Determine the (x, y) coordinate at the center of the cell enclosing the given text.  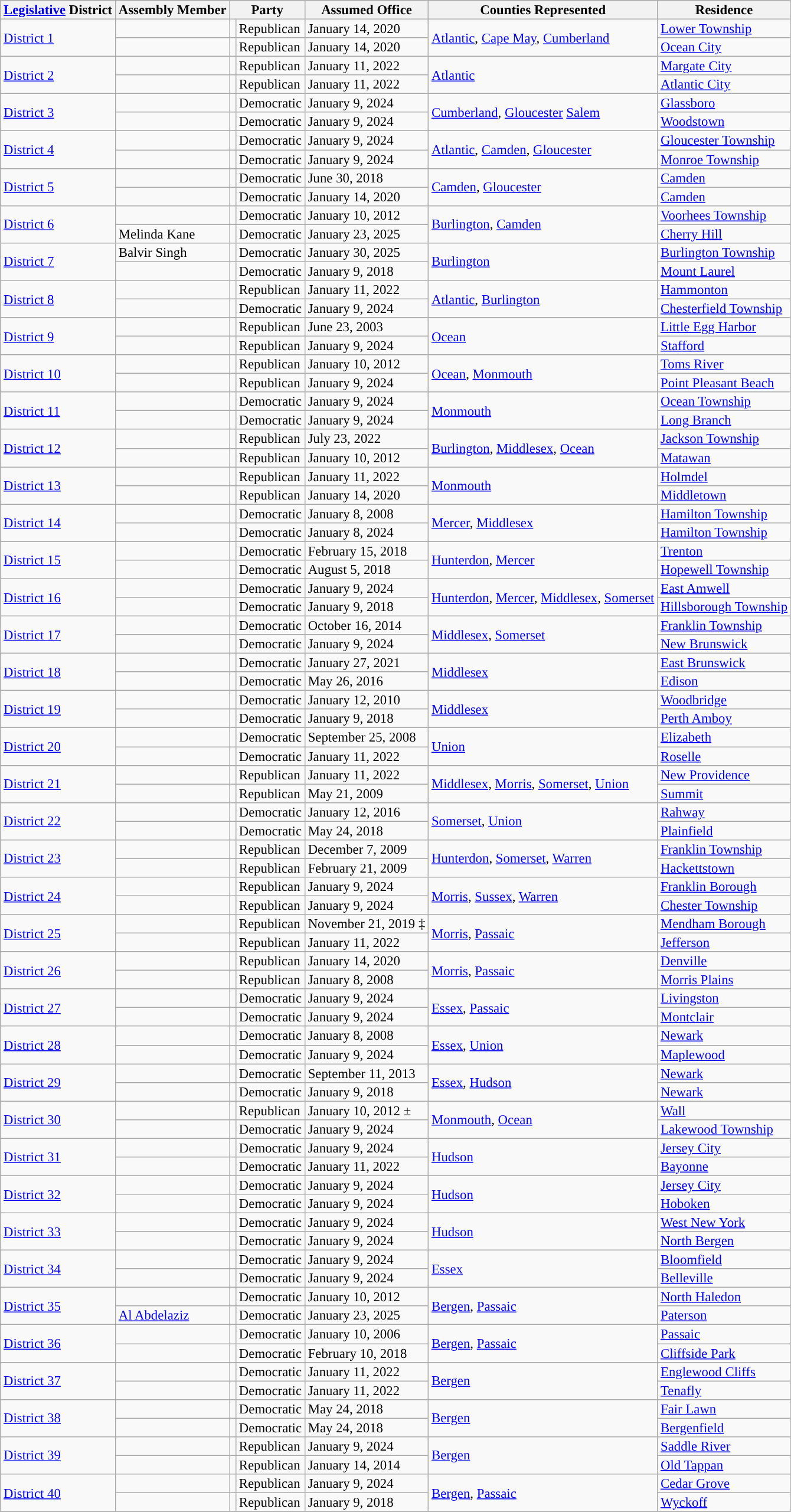
Gloucester Township (724, 141)
Residence (724, 10)
January 27, 2021 (366, 663)
District 24 (58, 896)
West New York (724, 1223)
District 22 (58, 821)
District 20 (58, 746)
October 16, 2014 (366, 626)
Wall (724, 1111)
Woodstown (724, 122)
District 25 (58, 933)
Atlantic City (724, 84)
Tenafly (724, 1390)
Somerset, Union (543, 821)
District 32 (58, 1194)
Belleville (724, 1278)
Hunterdon, Somerset, Warren (543, 858)
Essex, Passaic (543, 1007)
Melinda Kane (172, 234)
District 26 (58, 971)
District 36 (58, 1344)
Edison (724, 681)
Middlesex, Somerset (543, 635)
Legislative District (58, 10)
Franklin Borough (724, 887)
Mount Laurel (724, 271)
District 15 (58, 560)
Woodbridge (724, 700)
Voorhees Township (724, 215)
Lower Township (724, 29)
District 9 (58, 337)
Hunterdon, Mercer, Middlesex, Somerset (543, 597)
January 8, 2024 (366, 533)
District 13 (58, 485)
Perth Amboy (724, 719)
District 8 (58, 299)
May 26, 2016 (366, 681)
Jackson Township (724, 439)
Hoboken (724, 1204)
Bayonne (724, 1167)
Cumberland, Gloucester Salem (543, 112)
Maplewood (724, 1054)
September 11, 2013 (366, 1073)
Balvir Singh (172, 253)
District 28 (58, 1045)
District 10 (58, 373)
June 23, 2003 (366, 327)
Little Egg Harbor (724, 327)
Morris, Sussex, Warren (543, 896)
District 18 (58, 672)
Matawan (724, 458)
East Amwell (724, 588)
District 33 (58, 1232)
January 12, 2016 (366, 812)
Bergenfield (724, 1428)
January 14, 2014 (366, 1465)
District 40 (58, 1493)
District 29 (58, 1083)
District 2 (58, 76)
February 15, 2018 (366, 551)
Mercer, Middlesex (543, 523)
July 23, 2022 (366, 439)
District 39 (58, 1456)
Middletown (724, 495)
Essex, Hudson (543, 1083)
Cherry Hill (724, 234)
Montclair (724, 1017)
Elizabeth (724, 737)
Monroe Township (724, 159)
Al Abdelaziz (172, 1315)
Ocean (543, 337)
Ocean, Monmouth (543, 373)
Glassboro (724, 103)
Atlantic, Camden, Gloucester (543, 150)
January 10, 2006 (366, 1334)
District 11 (58, 411)
Passaic (724, 1334)
Chester Township (724, 905)
Old Tappan (724, 1465)
District 5 (58, 187)
District 37 (58, 1380)
Ocean City (724, 47)
District 17 (58, 635)
District 3 (58, 112)
East Brunswick (724, 663)
Essex, Union (543, 1045)
February 21, 2009 (366, 868)
Hackettstown (724, 868)
Holmdel (724, 476)
District 30 (58, 1119)
Atlantic, Burlington (543, 299)
June 30, 2018 (366, 178)
Bloomfield (724, 1260)
May 21, 2009 (366, 793)
District 38 (58, 1418)
Hopewell Township (724, 570)
District 21 (58, 784)
Assembly Member (172, 10)
Ocean Township (724, 401)
Denville (724, 961)
Hunterdon, Mercer (543, 560)
Essex (543, 1269)
Burlington, Middlesex, Ocean (543, 449)
September 25, 2008 (366, 737)
Jefferson (724, 943)
Lakewood Township (724, 1129)
Counties Represented (543, 10)
Livingston (724, 998)
Chesterfield Township (724, 308)
Englewood Cliffs (724, 1371)
Point Pleasant Beach (724, 383)
Mendham Borough (724, 924)
District 35 (58, 1306)
Burlington (543, 262)
North Haledon (724, 1297)
District 1 (58, 38)
Stafford (724, 346)
Party (267, 10)
Burlington Township (724, 253)
Wyckoff (724, 1502)
Paterson (724, 1315)
Monmouth, Ocean (543, 1119)
Cedar Grove (724, 1484)
February 10, 2018 (366, 1353)
New Providence (724, 775)
District 7 (58, 262)
Fair Lawn (724, 1409)
District 34 (58, 1269)
Plainfield (724, 831)
November 21, 2019 ‡ (366, 924)
January 12, 2010 (366, 700)
District 23 (58, 858)
District 31 (58, 1157)
Assumed Office (366, 10)
Hammonton (724, 290)
Long Branch (724, 420)
District 14 (58, 523)
North Bergen (724, 1241)
Saddle River (724, 1446)
Union (543, 746)
District 4 (58, 150)
Rahway (724, 812)
Burlington, Camden (543, 224)
New Brunswick (724, 644)
Margate City (724, 66)
Camden, Gloucester (543, 187)
January 30, 2025 (366, 253)
Summit (724, 793)
Atlantic (543, 76)
Middlesex, Morris, Somerset, Union (543, 784)
Toms River (724, 364)
Hillsborough Township (724, 607)
Trenton (724, 551)
District 19 (58, 710)
Cliffside Park (724, 1353)
District 27 (58, 1007)
District 16 (58, 597)
District 12 (58, 449)
Atlantic, Cape May, Cumberland (543, 38)
January 10, 2012 ± (366, 1111)
Roselle (724, 756)
August 5, 2018 (366, 570)
Morris Plains (724, 980)
District 6 (58, 224)
December 7, 2009 (366, 850)
